Scan for the cell matching the given text and deliver its (X, Y) coordinate at center. 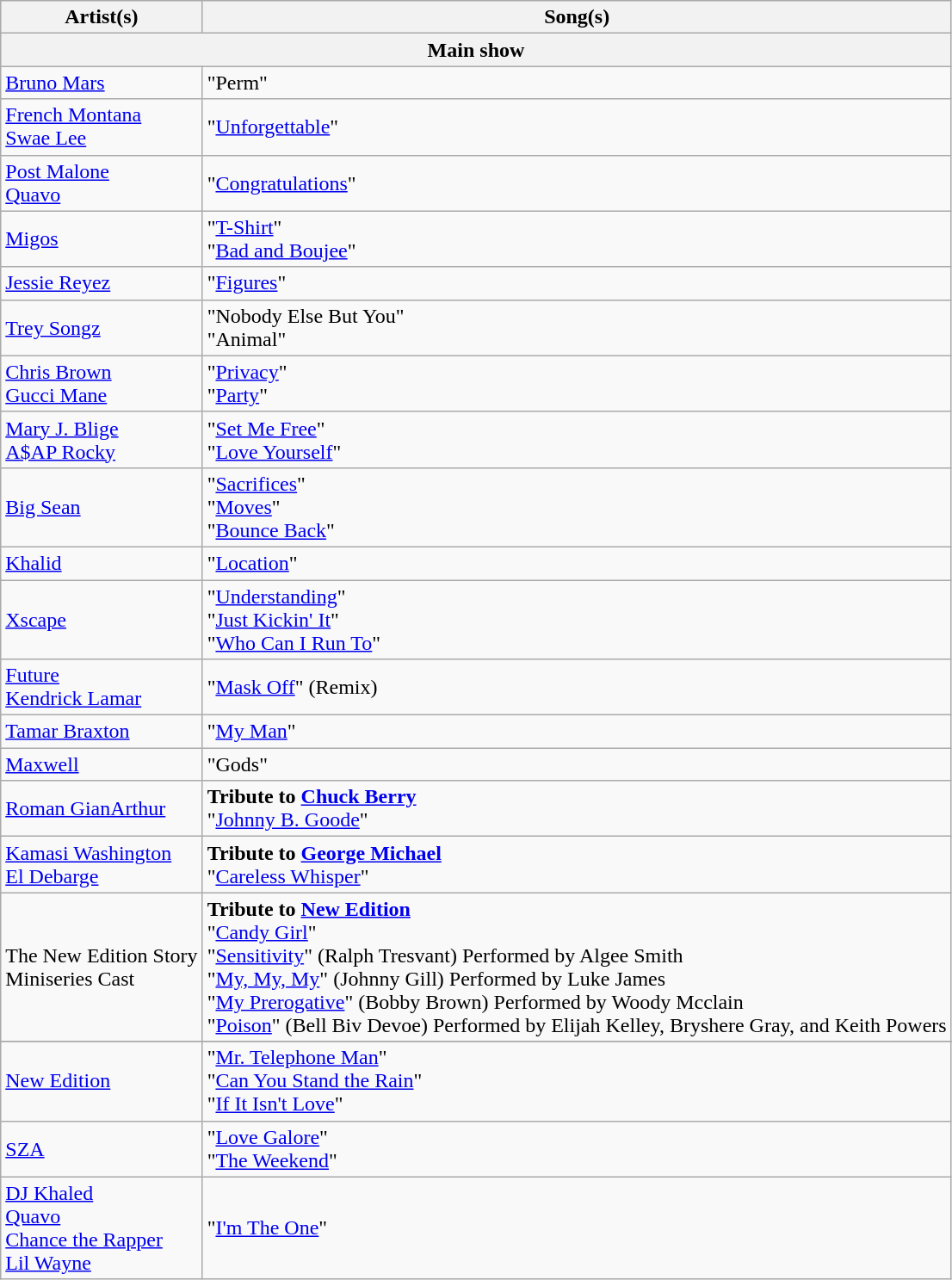
"Set Me Free" "Love Yourself" (577, 439)
"T-Shirt" "Bad and Boujee" (577, 239)
Trey Songz (102, 327)
"Love Galore" "The Weekend" (577, 1148)
"Mask Off" (Remix) (577, 687)
New Edition (102, 1081)
"Nobody Else But You" "Animal" (577, 327)
French Montana Swae Lee (102, 127)
"I'm The One" (577, 1227)
Roman GianArthur (102, 809)
"Understanding" "Just Kickin' It" "Who Can I Run To" (577, 620)
Kamasi WashingtonEl Debarge (102, 864)
Mary J. BligeA$AP Rocky (102, 439)
Maxwell (102, 764)
"My Man" (577, 732)
The New Edition Story Miniseries Cast (102, 968)
Post Malone Quavo (102, 182)
Tribute to Chuck Berry "Johnny B. Goode" (577, 809)
"Gods" (577, 764)
"Perm" (577, 83)
Main show (476, 50)
"Mr. Telephone Man" "Can You Stand the Rain" "If It Isn't Love" (577, 1081)
Migos (102, 239)
Jessie Reyez (102, 283)
Big Sean (102, 507)
Tribute to George Michael "Careless Whisper" (577, 864)
"Sacrifices" "Moves" "Bounce Back" (577, 507)
Bruno Mars (102, 83)
SZA (102, 1148)
Tamar Braxton (102, 732)
Xscape (102, 620)
"Unforgettable" (577, 127)
"Location" (577, 563)
"Figures" (577, 283)
"Privacy" "Party" (577, 384)
"Congratulations" (577, 182)
DJ Khaled Quavo Chance the Rapper Lil Wayne (102, 1227)
Khalid (102, 563)
Song(s) (577, 17)
Chris Brown Gucci Mane (102, 384)
Future Kendrick Lamar (102, 687)
Artist(s) (102, 17)
